Detect which cell encompasses the target text, then output its [X, Y] center coordinate. 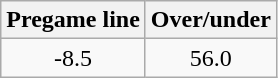
56.0 [210, 58]
-8.5 [74, 58]
Over/under [210, 20]
Pregame line [74, 20]
